From the cell containing the given text, extract its center point as [x, y] coordinate. 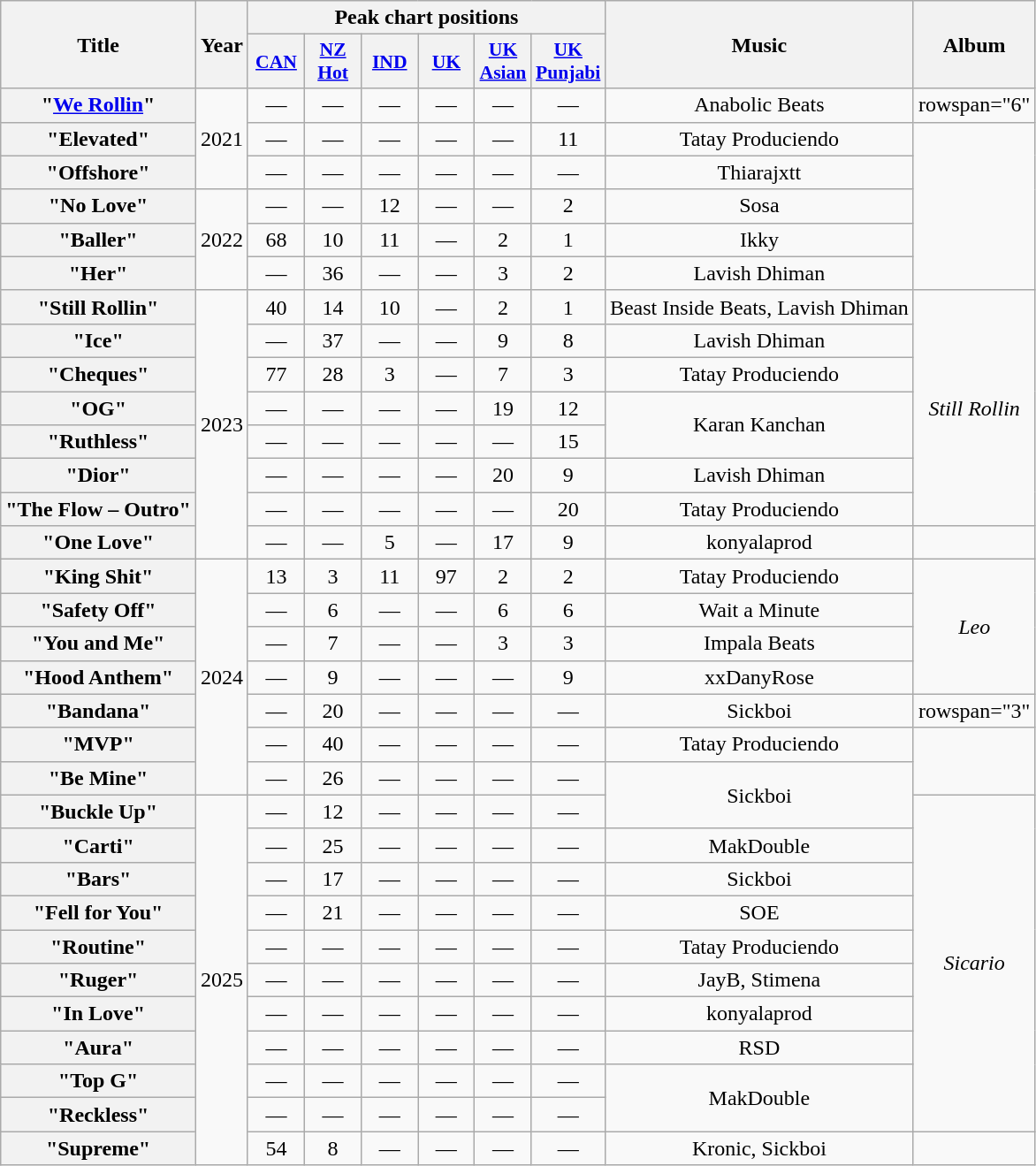
"Her" [99, 273]
SOE [758, 912]
"One Love" [99, 543]
"Safety Off" [99, 610]
"King Shit" [99, 576]
Title [99, 44]
36 [333, 273]
25 [333, 845]
Thiarajxtt [758, 172]
"Supreme" [99, 1148]
NZHot [333, 62]
"You and Me" [99, 644]
Wait a Minute [758, 610]
37 [333, 340]
"We Rollin" [99, 105]
IND [390, 62]
Kronic, Sickboi [758, 1148]
JayB, Stimena [758, 980]
Sosa [758, 206]
77 [276, 374]
"Elevated" [99, 139]
"Reckless" [99, 1115]
14 [333, 307]
15 [568, 442]
CAN [276, 62]
rowspan="3" [974, 711]
Karan Kanchan [758, 424]
Music [758, 44]
"Cheques" [99, 374]
Still Rollin [974, 408]
68 [276, 240]
Album [974, 44]
Year [221, 44]
Sicario [974, 964]
"Hood Anthem" [99, 677]
xxDanyRose [758, 677]
UK Punjabi [568, 62]
"Bars" [99, 879]
2023 [221, 424]
13 [276, 576]
21 [333, 912]
Anabolic Beats [758, 105]
"Still Rollin" [99, 307]
"Routine" [99, 947]
"Ice" [99, 340]
"Aura" [99, 1048]
"Ruthless" [99, 442]
Peak chart positions [426, 18]
"Be Mine" [99, 778]
RSD [758, 1048]
"Offshore" [99, 172]
UK [446, 62]
"Buckle Up" [99, 812]
"MVP" [99, 744]
UK Asian [503, 62]
"Ruger" [99, 980]
"Bandana" [99, 711]
Beast Inside Beats, Lavish Dhiman [758, 307]
"Fell for You" [99, 912]
28 [333, 374]
"Baller" [99, 240]
"In Love" [99, 1014]
2021 [221, 139]
"OG" [99, 408]
"The Flow – Outro" [99, 509]
19 [503, 408]
Impala Beats [758, 644]
Leo [974, 627]
Ikky [758, 240]
"No Love" [99, 206]
97 [446, 576]
"Dior" [99, 476]
rowspan="6" [974, 105]
2025 [221, 979]
"Top G" [99, 1081]
54 [276, 1148]
5 [390, 543]
26 [333, 778]
2024 [221, 677]
2022 [221, 240]
"Carti" [99, 845]
